Detect which cell encompasses the target text, then output its [x, y] center coordinate. 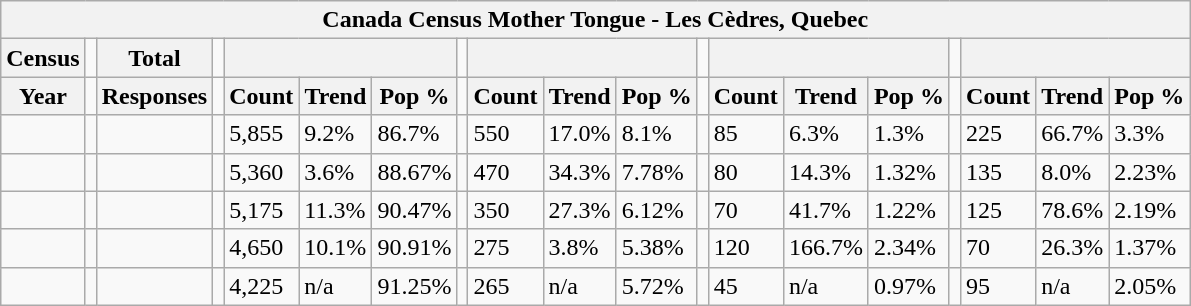
265 [506, 286]
225 [998, 134]
Canada Census Mother Tongue - Les Cèdres, Quebec [596, 20]
0.97% [908, 286]
88.67% [414, 172]
95 [998, 286]
45 [746, 286]
80 [746, 172]
85 [746, 134]
17.0% [580, 134]
2.34% [908, 248]
5.38% [656, 248]
91.25% [414, 286]
10.1% [336, 248]
9.2% [336, 134]
7.78% [656, 172]
1.37% [1150, 248]
34.3% [580, 172]
6.12% [656, 210]
4,650 [262, 248]
8.1% [656, 134]
6.3% [826, 134]
66.7% [1072, 134]
470 [506, 172]
86.7% [414, 134]
14.3% [826, 172]
2.23% [1150, 172]
2.19% [1150, 210]
3.3% [1150, 134]
41.7% [826, 210]
8.0% [1072, 172]
Responses [154, 96]
1.22% [908, 210]
Census [43, 58]
26.3% [1072, 248]
135 [998, 172]
90.47% [414, 210]
3.6% [336, 172]
350 [506, 210]
4,225 [262, 286]
78.6% [1072, 210]
120 [746, 248]
1.3% [908, 134]
Total [154, 58]
90.91% [414, 248]
166.7% [826, 248]
5,360 [262, 172]
27.3% [580, 210]
Year [43, 96]
5.72% [656, 286]
3.8% [580, 248]
125 [998, 210]
275 [506, 248]
11.3% [336, 210]
550 [506, 134]
2.05% [1150, 286]
1.32% [908, 172]
5,175 [262, 210]
5,855 [262, 134]
